Locate the cell with the specified text and output its [x, y] center coordinate. 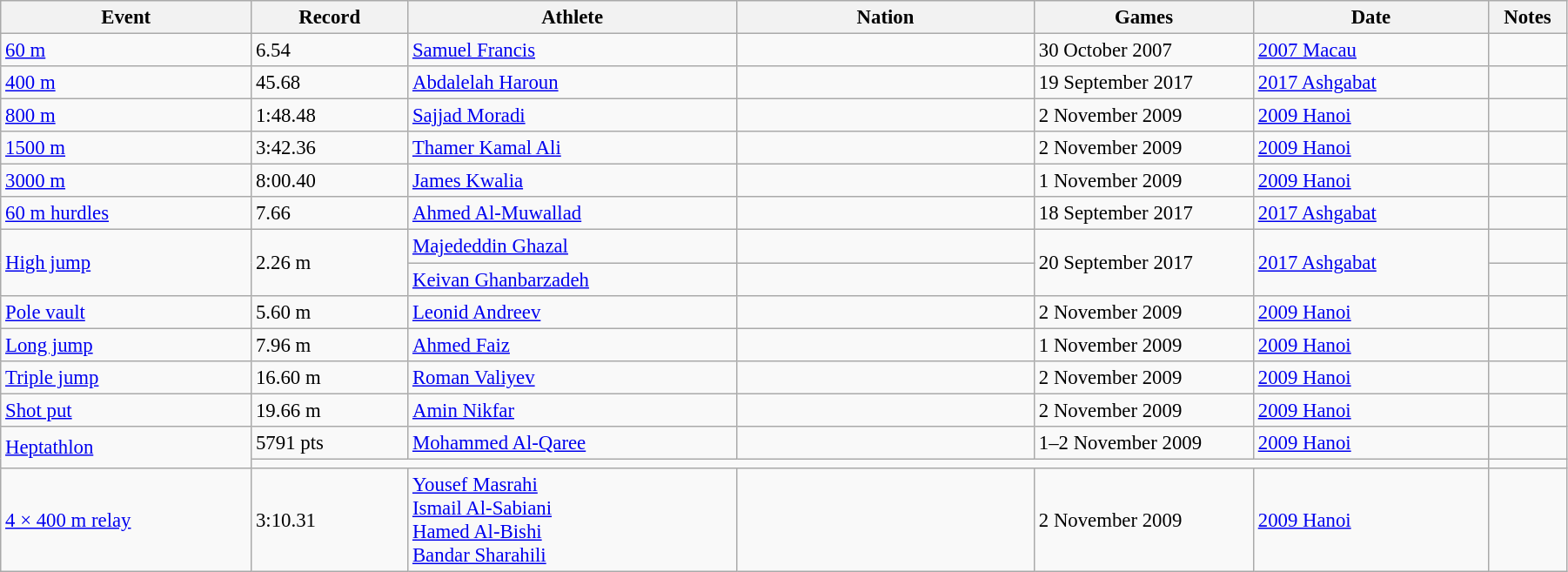
45.68 [330, 83]
1500 m [126, 148]
1–2 November 2009 [1143, 443]
60 m [126, 50]
Notes [1527, 17]
6.54 [330, 50]
Shot put [126, 410]
Triple jump [126, 377]
3:10.31 [330, 521]
60 m hurdles [126, 213]
Leonid Andreev [573, 312]
2007 Macau [1370, 50]
19.66 m [330, 410]
5.60 m [330, 312]
3000 m [126, 181]
Record [330, 17]
Keivan Ghanbarzadeh [573, 279]
Athlete [573, 17]
30 October 2007 [1143, 50]
Abdalelah Haroun [573, 83]
8:00.40 [330, 181]
3:42.36 [330, 148]
2.26 m [330, 263]
Samuel Francis [573, 50]
Thamer Kamal Ali [573, 148]
High jump [126, 263]
Games [1143, 17]
Pole vault [126, 312]
Ahmed Al-Muwallad [573, 213]
Sajjad Moradi [573, 116]
18 September 2017 [1143, 213]
16.60 m [330, 377]
1:48.48 [330, 116]
James Kwalia [573, 181]
Majededdin Ghazal [573, 246]
20 September 2017 [1143, 263]
Event [126, 17]
400 m [126, 83]
4 × 400 m relay [126, 521]
19 September 2017 [1143, 83]
Nation [886, 17]
Amin Nikfar [573, 410]
5791 pts [330, 443]
Roman Valiyev [573, 377]
7.96 m [330, 345]
Date [1370, 17]
Ahmed Faiz [573, 345]
Yousef MasrahiIsmail Al-SabianiHamed Al-BishiBandar Sharahili [573, 521]
Mohammed Al-Qaree [573, 443]
Long jump [126, 345]
7.66 [330, 213]
Heptathlon [126, 448]
800 m [126, 116]
